Determine the [x, y] coordinate at the center of the cell enclosing the given text.  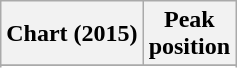
Chart (2015) [72, 34]
Peakposition [189, 34]
